Pinpoint the cell where the given text exists, returning its (X, Y) midpoint coordinate. 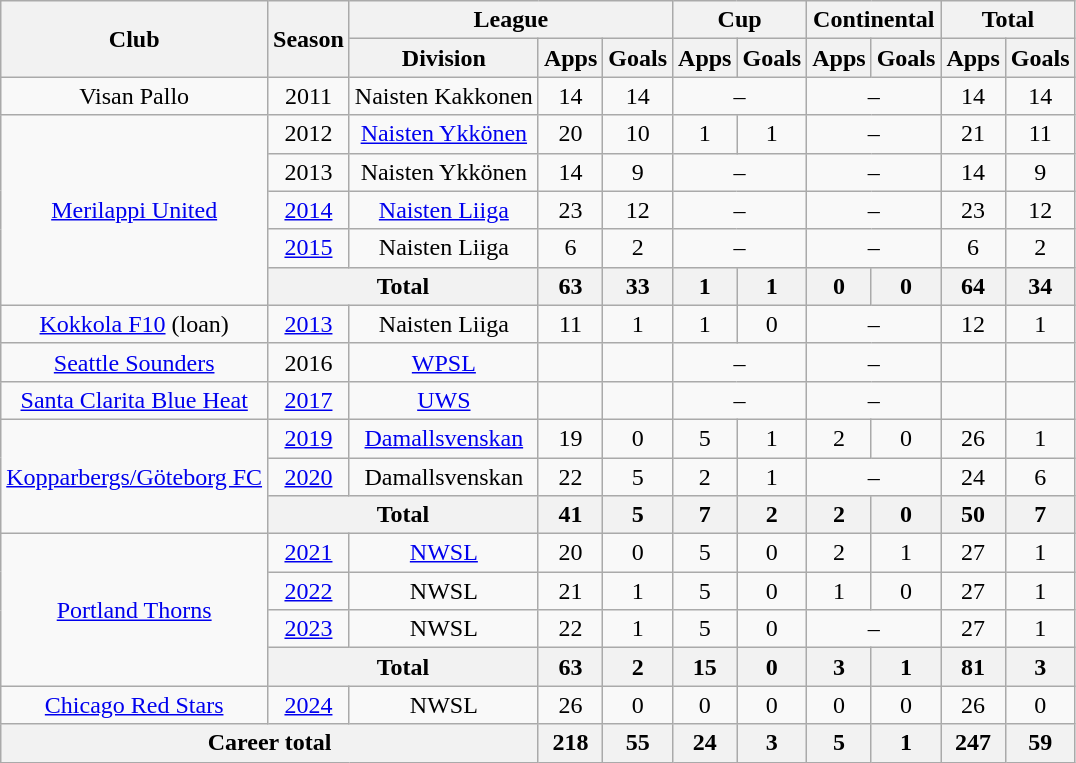
Cup (740, 20)
Career total (270, 743)
81 (973, 667)
10 (638, 134)
2012 (309, 134)
UWS (444, 400)
Chicago Red Stars (134, 705)
Club (134, 39)
Kokkola F10 (loan) (134, 324)
2021 (309, 553)
19 (570, 438)
2016 (309, 362)
Portland Thorns (134, 610)
59 (1040, 743)
2020 (309, 477)
2022 (309, 591)
Kopparbergs/Göteborg FC (134, 476)
218 (570, 743)
2023 (309, 629)
64 (973, 286)
Seattle Sounders (134, 362)
2011 (309, 96)
Continental (874, 20)
2015 (309, 248)
50 (973, 515)
Season (309, 39)
Santa Clarita Blue Heat (134, 400)
Merilappi United (134, 210)
15 (705, 667)
41 (570, 515)
Visan Pallo (134, 96)
2019 (309, 438)
34 (1040, 286)
Division (444, 58)
2024 (309, 705)
2017 (309, 400)
33 (638, 286)
WPSL (444, 362)
2014 (309, 210)
247 (973, 743)
Naisten Kakkonen (444, 96)
55 (638, 743)
League (510, 20)
